Determine the (X, Y) coordinate at the center of the cell enclosing the given text.  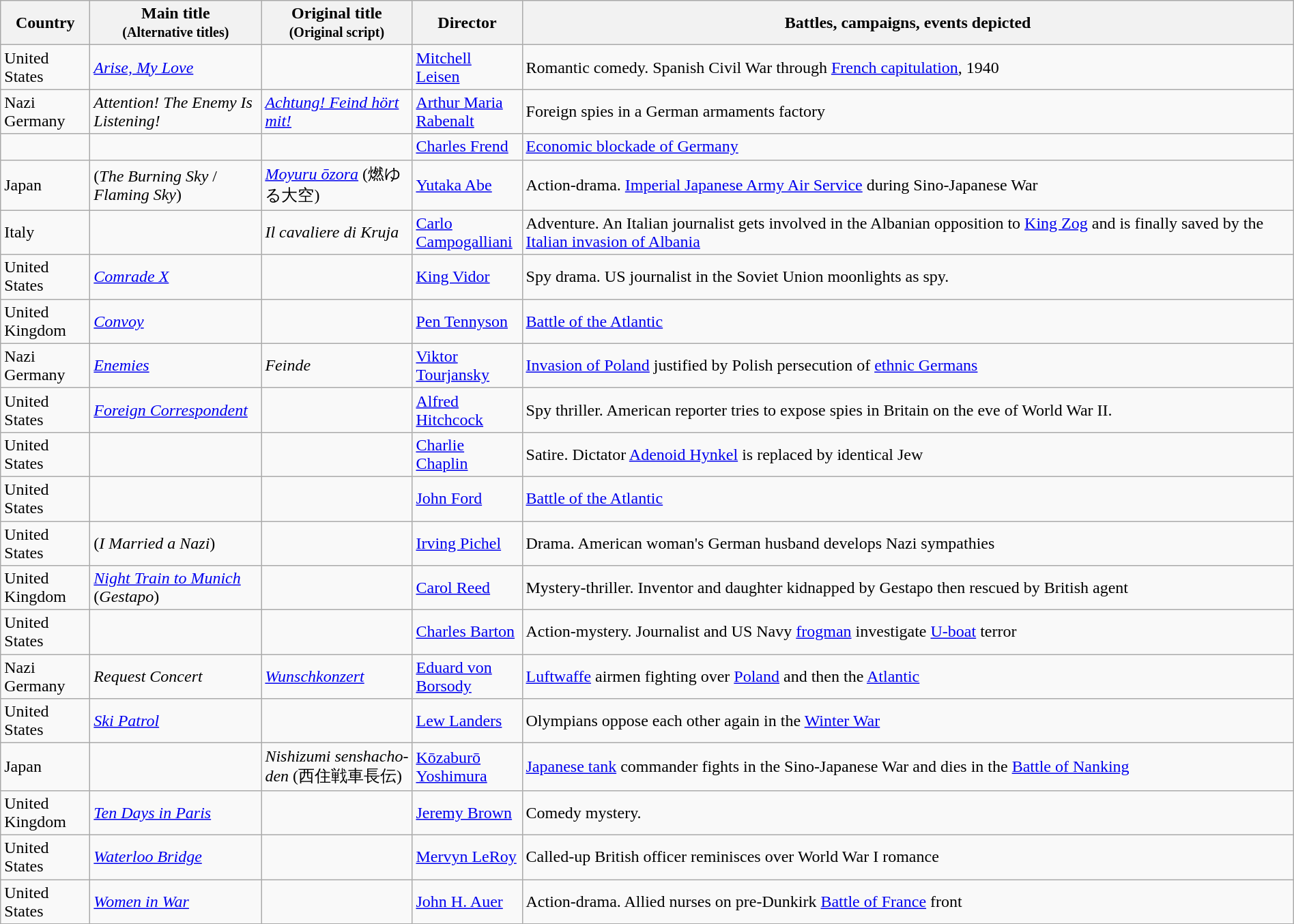
Charles Frend (467, 147)
Irving Pichel (467, 543)
King Vidor (467, 277)
Carol Reed (467, 588)
Spy drama. US journalist in the Soviet Union moonlights as spy. (908, 277)
Called-up British officer reminisces over World War I romance (908, 857)
Alfred Hitchcock (467, 409)
Original title(Original script) (337, 23)
Night Train to Munich (Gestapo) (176, 588)
Jeremy Brown (467, 812)
Luftwaffe airmen fighting over Poland and then the Atlantic (908, 677)
Feinde (337, 366)
Comrade X (176, 277)
Charlie Chaplin (467, 454)
(I Married a Nazi) (176, 543)
Italy (45, 232)
Enemies (176, 366)
Drama. American woman's German husband develops Nazi sympathies (908, 543)
Spy thriller. American reporter tries to expose spies in Britain on the eve of World War II. (908, 409)
Viktor Tourjansky (467, 366)
John Ford (467, 498)
Comedy mystery. (908, 812)
Battles, campaigns, events depicted (908, 23)
Main title(Alternative titles) (176, 23)
Request Concert (176, 677)
Wunschkonzert (337, 677)
Country (45, 23)
Lew Landers (467, 721)
Ski Patrol (176, 721)
Moyuru ōzora (燃ゆる大空) (337, 185)
Mervyn LeRoy (467, 857)
Foreign spies in a German armaments factory (908, 112)
Charles Barton (467, 632)
Arthur Maria Rabenalt (467, 112)
Invasion of Poland justified by Polish persecution of ethnic Germans (908, 366)
Adventure. An Italian journalist gets involved in the Albanian opposition to King Zog and is finally saved by the Italian invasion of Albania (908, 232)
John H. Auer (467, 901)
Arise, My Love (176, 67)
Economic blockade of Germany (908, 147)
Carlo Campogalliani (467, 232)
Japanese tank commander fights in the Sino-Japanese War and dies in the Battle of Nanking (908, 767)
Director (467, 23)
Convoy (176, 321)
Mystery-thriller. Inventor and daughter kidnapped by Gestapo then rescued by British agent (908, 588)
Foreign Correspondent (176, 409)
Satire. Dictator Adenoid Hynkel is replaced by identical Jew (908, 454)
Women in War (176, 901)
Pen Tennyson (467, 321)
Kōzaburō Yoshimura (467, 767)
Eduard von Borsody (467, 677)
Ten Days in Paris (176, 812)
Achtung! Feind hört mit! (337, 112)
Yutaka Abe (467, 185)
Mitchell Leisen (467, 67)
Waterloo Bridge (176, 857)
Olympians oppose each other again in the Winter War (908, 721)
(The Burning Sky / Flaming Sky) (176, 185)
Romantic comedy. Spanish Civil War through French capitulation, 1940 (908, 67)
Attention! The Enemy Is Listening! (176, 112)
Action-drama. Allied nurses on pre-Dunkirk Battle of France front (908, 901)
Il cavaliere di Kruja (337, 232)
Action-mystery. Journalist and US Navy frogman investigate U-boat terror (908, 632)
Action-drama. Imperial Japanese Army Air Service during Sino-Japanese War (908, 185)
Nishizumi senshacho-den (西住戦車長伝) (337, 767)
